Provide the (x, y) coordinate of the cell's center where the given text is located.  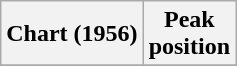
Peakposition (189, 34)
Chart (1956) (72, 34)
